Return [X, Y] of the center of cell containing provided text 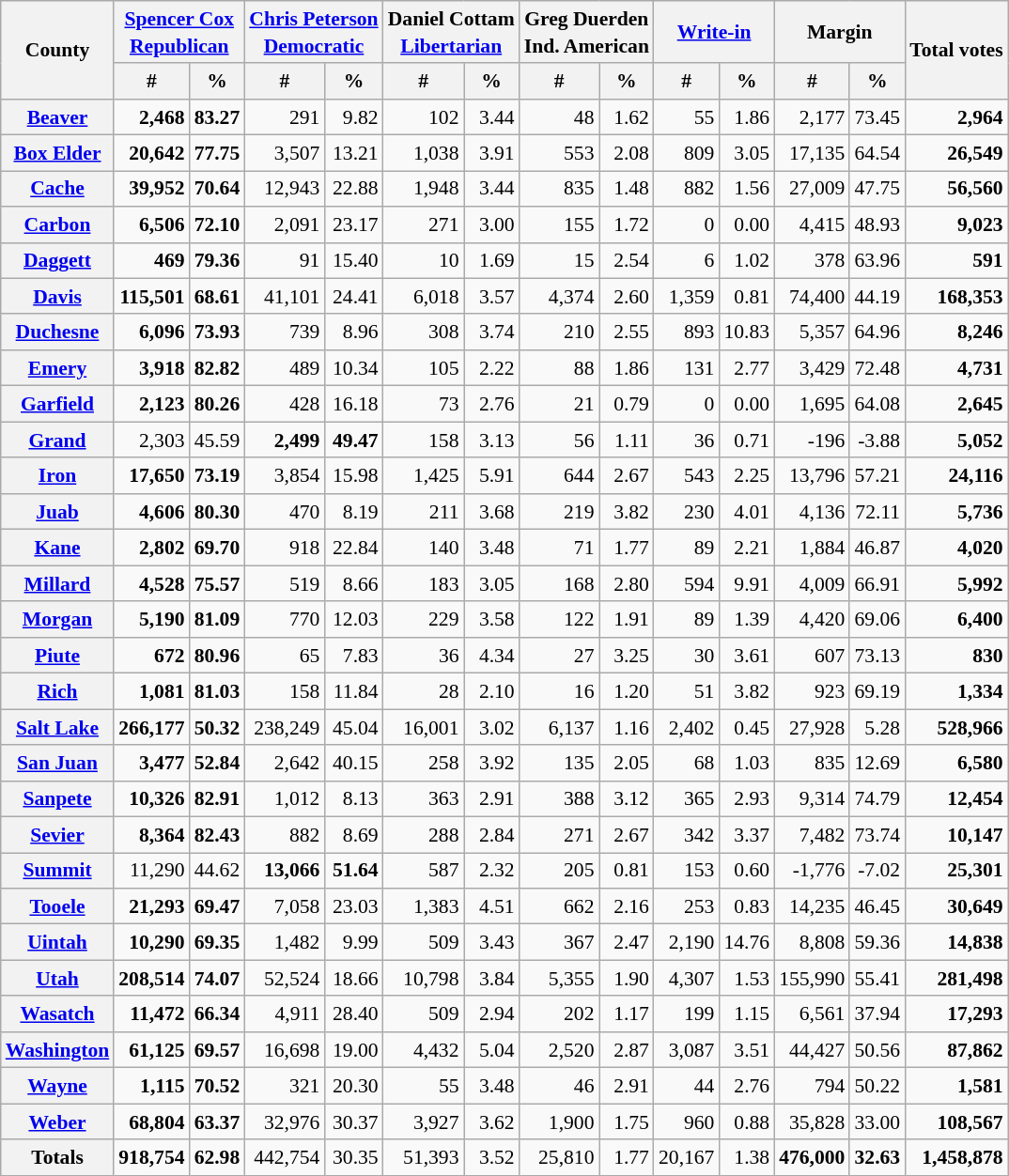
363 [424, 798]
44.19 [877, 297]
Greg DuerdenInd. American [586, 32]
1,359 [686, 297]
88 [560, 368]
2,642 [284, 763]
56,560 [956, 189]
2.54 [627, 260]
1,482 [284, 942]
6,137 [560, 727]
0.45 [746, 727]
15 [560, 260]
2,402 [686, 727]
5,190 [151, 619]
388 [560, 798]
68,804 [151, 1122]
45.04 [353, 727]
61,125 [151, 1050]
64.54 [877, 153]
1.72 [627, 224]
3,854 [284, 476]
470 [284, 512]
2.21 [746, 548]
238,249 [284, 727]
3,429 [812, 368]
2.22 [492, 368]
342 [686, 835]
2.16 [627, 906]
30,649 [956, 906]
3,507 [284, 153]
30.35 [353, 1158]
8.66 [353, 583]
County [58, 50]
1.69 [492, 260]
644 [560, 476]
Duchesne [58, 333]
68 [686, 763]
183 [424, 583]
210 [560, 333]
211 [424, 512]
770 [284, 619]
205 [560, 871]
Total votes [956, 50]
6,400 [956, 619]
4,415 [812, 224]
28 [424, 691]
Washington [58, 1050]
28.40 [353, 1014]
80.30 [218, 512]
102 [424, 117]
23.03 [353, 906]
3.25 [627, 656]
69.57 [218, 1050]
Cache [58, 189]
23.17 [353, 224]
378 [812, 260]
1,581 [956, 1086]
11.84 [353, 691]
1,012 [284, 798]
Juab [58, 512]
24,116 [956, 476]
3.37 [746, 835]
44.62 [218, 871]
20,167 [686, 1158]
4.34 [492, 656]
208,514 [151, 978]
553 [560, 153]
1,458,878 [956, 1158]
63.37 [218, 1122]
3,087 [686, 1050]
4.51 [492, 906]
199 [686, 1014]
19.00 [353, 1050]
442,754 [284, 1158]
Write-in [714, 32]
20.30 [353, 1086]
3.00 [492, 224]
16 [560, 691]
Piute [58, 656]
5,355 [560, 978]
3.43 [492, 942]
10,798 [424, 978]
Beaver [58, 117]
9.82 [353, 117]
70.64 [218, 189]
794 [812, 1086]
2.84 [492, 835]
56 [560, 440]
83.27 [218, 117]
73 [424, 404]
6 [686, 260]
153 [686, 871]
3.13 [492, 440]
1.56 [746, 189]
Morgan [58, 619]
6,096 [151, 333]
131 [686, 368]
6,580 [956, 763]
3.68 [492, 512]
7.83 [353, 656]
2,520 [560, 1050]
2,177 [812, 117]
4,528 [151, 583]
68.61 [218, 297]
1,383 [424, 906]
3,927 [424, 1122]
10.34 [353, 368]
12.69 [877, 763]
0.71 [746, 440]
73.13 [877, 656]
-7.02 [877, 871]
2,190 [686, 942]
105 [424, 368]
11,472 [151, 1014]
809 [686, 153]
41,101 [284, 297]
10,326 [151, 798]
5,052 [956, 440]
17,293 [956, 1014]
0.60 [746, 871]
3,477 [151, 763]
Summit [58, 871]
8,246 [956, 333]
21,293 [151, 906]
960 [686, 1122]
Salt Lake [58, 727]
15.40 [353, 260]
74.07 [218, 978]
2.77 [746, 368]
Tooele [58, 906]
587 [424, 871]
14,838 [956, 942]
1.17 [627, 1014]
5,992 [956, 583]
Uintah [58, 942]
Iron [58, 476]
44,427 [812, 1050]
4,136 [812, 512]
476,000 [812, 1158]
1.62 [627, 117]
140 [424, 548]
3.74 [492, 333]
6,561 [812, 1014]
79.36 [218, 260]
4,020 [956, 548]
1.15 [746, 1014]
70.52 [218, 1086]
59.36 [877, 942]
15.98 [353, 476]
Daniel CottamLibertarian [451, 32]
45.59 [218, 440]
1,081 [151, 691]
168,353 [956, 297]
489 [284, 368]
64.96 [877, 333]
25,810 [560, 1158]
5.04 [492, 1050]
258 [424, 763]
1,115 [151, 1086]
2,964 [956, 117]
14.76 [746, 942]
77.75 [218, 153]
5.91 [492, 476]
Weber [58, 1122]
8,364 [151, 835]
12,454 [956, 798]
64.08 [877, 404]
365 [686, 798]
1.11 [627, 440]
51.64 [353, 871]
2,499 [284, 440]
607 [812, 656]
69.19 [877, 691]
321 [284, 1086]
6,506 [151, 224]
13,796 [812, 476]
Margin [840, 32]
9,023 [956, 224]
308 [424, 333]
2.80 [627, 583]
2.60 [627, 297]
Sanpete [58, 798]
13.21 [353, 153]
229 [424, 619]
594 [686, 583]
5,736 [956, 512]
219 [560, 512]
0.79 [627, 404]
Grand [58, 440]
46 [560, 1086]
1.91 [627, 619]
Kane [58, 548]
91 [284, 260]
40.15 [353, 763]
739 [284, 333]
50.22 [877, 1086]
Davis [58, 297]
4,307 [686, 978]
2,468 [151, 117]
82.91 [218, 798]
74,400 [812, 297]
1.16 [627, 727]
3.84 [492, 978]
893 [686, 333]
2.55 [627, 333]
Rich [58, 691]
4,606 [151, 512]
8.96 [353, 333]
288 [424, 835]
10,290 [151, 942]
27,928 [812, 727]
14,235 [812, 906]
367 [560, 942]
4,420 [812, 619]
291 [284, 117]
4,432 [424, 1050]
4,374 [560, 297]
-3.88 [877, 440]
528,966 [956, 727]
73.74 [877, 835]
11,290 [151, 871]
0.83 [746, 906]
0.88 [746, 1122]
3.58 [492, 619]
10,147 [956, 835]
82.82 [218, 368]
155 [560, 224]
Emery [58, 368]
6,018 [424, 297]
108,567 [956, 1122]
469 [151, 260]
22.88 [353, 189]
918,754 [151, 1158]
2,645 [956, 404]
2.08 [627, 153]
10 [424, 260]
2.47 [627, 942]
1,900 [560, 1122]
918 [284, 548]
San Juan [58, 763]
3.12 [627, 798]
44 [686, 1086]
81.03 [218, 691]
18.66 [353, 978]
Carbon [58, 224]
2.94 [492, 1014]
-1,776 [812, 871]
81.09 [218, 619]
32,976 [284, 1122]
4.01 [746, 512]
52.84 [218, 763]
2.10 [492, 691]
135 [560, 763]
46.45 [877, 906]
266,177 [151, 727]
3.02 [492, 727]
5,357 [812, 333]
82.43 [218, 835]
50.56 [877, 1050]
21 [560, 404]
Millard [58, 583]
69.06 [877, 619]
Spencer CoxRepublican [179, 32]
66.91 [877, 583]
69.35 [218, 942]
2.25 [746, 476]
281,498 [956, 978]
37.94 [877, 1014]
115,501 [151, 297]
519 [284, 583]
1.38 [746, 1158]
69.47 [218, 906]
26,549 [956, 153]
2.05 [627, 763]
Totals [58, 1158]
1,948 [424, 189]
7,482 [812, 835]
1,425 [424, 476]
3.91 [492, 153]
3,918 [151, 368]
33.00 [877, 1122]
57.21 [877, 476]
2,303 [151, 440]
87,862 [956, 1050]
73.93 [218, 333]
Wasatch [58, 1014]
1.03 [746, 763]
20,642 [151, 153]
2.93 [746, 798]
672 [151, 656]
22.84 [353, 548]
50.32 [218, 727]
72.10 [218, 224]
2,802 [151, 548]
74.79 [877, 798]
Wayne [58, 1086]
2,123 [151, 404]
66.34 [218, 1014]
3.62 [492, 1122]
73.45 [877, 117]
32.63 [877, 1158]
2.32 [492, 871]
1.53 [746, 978]
51,393 [424, 1158]
230 [686, 512]
16,001 [424, 727]
9.99 [353, 942]
16.18 [353, 404]
13,066 [284, 871]
1.90 [627, 978]
1,334 [956, 691]
62.98 [218, 1158]
39,952 [151, 189]
4,731 [956, 368]
Daggett [58, 260]
4,009 [812, 583]
Garfield [58, 404]
662 [560, 906]
Box Elder [58, 153]
3.61 [746, 656]
-196 [812, 440]
Sevier [58, 835]
155,990 [812, 978]
46.87 [877, 548]
24.41 [353, 297]
10.83 [746, 333]
72.48 [877, 368]
591 [956, 260]
2.87 [627, 1050]
12.03 [353, 619]
48 [560, 117]
51 [686, 691]
543 [686, 476]
8,808 [812, 942]
63.96 [877, 260]
Chris PetersonDemocratic [314, 32]
5.28 [877, 727]
253 [686, 906]
27,009 [812, 189]
9,314 [812, 798]
3.52 [492, 1158]
52,524 [284, 978]
3.57 [492, 297]
1.48 [627, 189]
1,884 [812, 548]
49.47 [353, 440]
16,698 [284, 1050]
35,828 [812, 1122]
830 [956, 656]
12,943 [284, 189]
55.41 [877, 978]
17,135 [812, 153]
30.37 [353, 1122]
1.02 [746, 260]
122 [560, 619]
8.13 [353, 798]
1,695 [812, 404]
Utah [58, 978]
1,038 [424, 153]
3.51 [746, 1050]
4,911 [284, 1014]
428 [284, 404]
2,091 [284, 224]
17,650 [151, 476]
73.19 [218, 476]
7,058 [284, 906]
69.70 [218, 548]
923 [812, 691]
9.91 [746, 583]
48.93 [877, 224]
65 [284, 656]
30 [686, 656]
1.39 [746, 619]
71 [560, 548]
80.26 [218, 404]
168 [560, 583]
72.11 [877, 512]
202 [560, 1014]
3.92 [492, 763]
47.75 [877, 189]
1.75 [627, 1122]
75.57 [218, 583]
8.19 [353, 512]
80.96 [218, 656]
8.69 [353, 835]
27 [560, 656]
1.20 [627, 691]
25,301 [956, 871]
